Capture the cell that displays the provided text and extract its [X, Y] central coordinate. 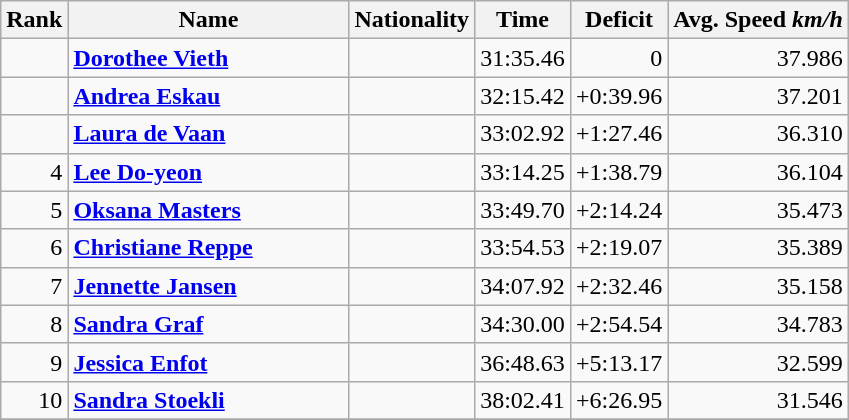
Sandra Stoekli [208, 400]
9 [34, 362]
Andrea Eskau [208, 96]
4 [34, 172]
+6:26.95 [618, 400]
37.986 [758, 58]
31:35.46 [523, 58]
Lee Do-yeon [208, 172]
Jennette Jansen [208, 286]
Name [208, 20]
+2:14.24 [618, 210]
38:02.41 [523, 400]
0 [618, 58]
34.783 [758, 324]
Dorothee Vieth [208, 58]
+1:38.79 [618, 172]
33:02.92 [523, 134]
34:07.92 [523, 286]
Deficit [618, 20]
33:14.25 [523, 172]
+2:32.46 [618, 286]
34:30.00 [523, 324]
6 [34, 248]
5 [34, 210]
31.546 [758, 400]
Christiane Reppe [208, 248]
Oksana Masters [208, 210]
+2:54.54 [618, 324]
+1:27.46 [618, 134]
Avg. Speed km/h [758, 20]
Sandra Graf [208, 324]
36.310 [758, 134]
36.104 [758, 172]
32.599 [758, 362]
Rank [34, 20]
+0:39.96 [618, 96]
7 [34, 286]
32:15.42 [523, 96]
33:54.53 [523, 248]
Jessica Enfot [208, 362]
+2:19.07 [618, 248]
8 [34, 324]
Nationality [412, 20]
10 [34, 400]
35.473 [758, 210]
Time [523, 20]
35.158 [758, 286]
36:48.63 [523, 362]
33:49.70 [523, 210]
+5:13.17 [618, 362]
37.201 [758, 96]
35.389 [758, 248]
Laura de Vaan [208, 134]
